Scan for the cell matching the given text and deliver its (x, y) coordinate at center. 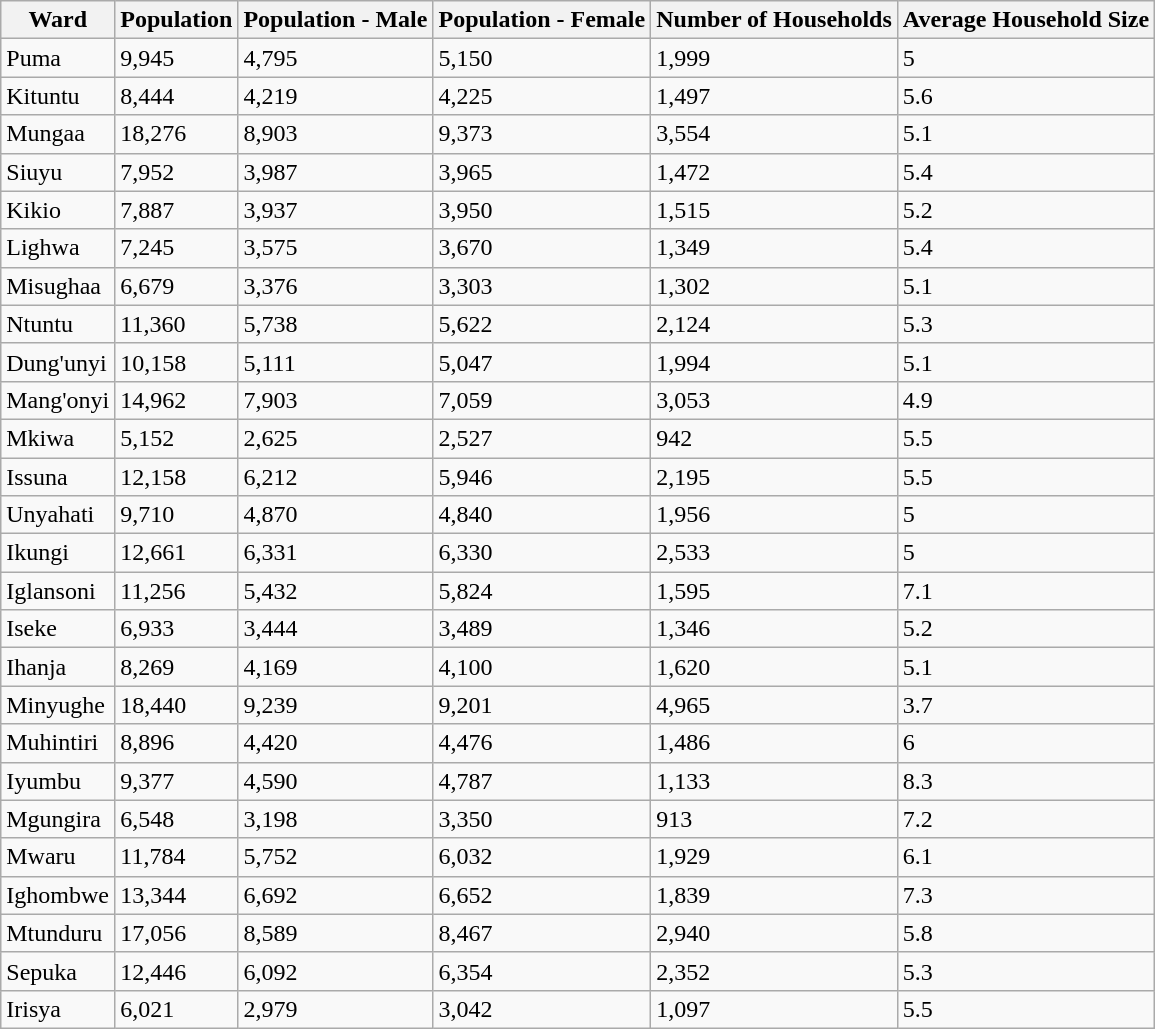
1,133 (774, 781)
3,042 (542, 1009)
4,795 (336, 58)
2,527 (542, 438)
6,679 (176, 286)
5,152 (176, 438)
5.8 (1026, 933)
8.3 (1026, 781)
Minyughe (58, 705)
7,952 (176, 172)
5,622 (542, 324)
8,589 (336, 933)
6,092 (336, 971)
3,489 (542, 629)
Mang'onyi (58, 400)
1,486 (774, 743)
3,554 (774, 134)
Siuyu (58, 172)
5,432 (336, 591)
6,692 (336, 895)
9,373 (542, 134)
8,444 (176, 96)
3,053 (774, 400)
1,999 (774, 58)
Ighombwe (58, 895)
17,056 (176, 933)
Mkiwa (58, 438)
13,344 (176, 895)
Ikungi (58, 553)
6,330 (542, 553)
1,929 (774, 857)
2,625 (336, 438)
Average Household Size (1026, 20)
Lighwa (58, 248)
3,198 (336, 819)
4.9 (1026, 400)
3,670 (542, 248)
7,903 (336, 400)
11,784 (176, 857)
7.2 (1026, 819)
8,896 (176, 743)
Mungaa (58, 134)
6,021 (176, 1009)
Issuna (58, 477)
Number of Households (774, 20)
1,346 (774, 629)
6,652 (542, 895)
5,150 (542, 58)
2,195 (774, 477)
7,245 (176, 248)
5,047 (542, 362)
Population (176, 20)
4,870 (336, 515)
4,225 (542, 96)
7.1 (1026, 591)
3,350 (542, 819)
9,710 (176, 515)
Kikio (58, 210)
4,840 (542, 515)
1,302 (774, 286)
2,352 (774, 971)
Kituntu (58, 96)
Iseke (58, 629)
9,201 (542, 705)
942 (774, 438)
Sepuka (58, 971)
6,331 (336, 553)
3,444 (336, 629)
5,946 (542, 477)
3,965 (542, 172)
3,987 (336, 172)
Mtunduru (58, 933)
14,962 (176, 400)
6 (1026, 743)
7,059 (542, 400)
2,533 (774, 553)
Mgungira (58, 819)
913 (774, 819)
Ward (58, 20)
1,839 (774, 895)
5,752 (336, 857)
8,903 (336, 134)
4,219 (336, 96)
Ntuntu (58, 324)
11,360 (176, 324)
2,940 (774, 933)
Population - Female (542, 20)
5,111 (336, 362)
Misughaa (58, 286)
4,787 (542, 781)
Population - Male (336, 20)
9,239 (336, 705)
12,446 (176, 971)
2,979 (336, 1009)
1,620 (774, 667)
5,824 (542, 591)
Iglansoni (58, 591)
3.7 (1026, 705)
Unyahati (58, 515)
3,376 (336, 286)
6,212 (336, 477)
9,945 (176, 58)
Iyumbu (58, 781)
Irisya (58, 1009)
1,349 (774, 248)
9,377 (176, 781)
1,472 (774, 172)
4,169 (336, 667)
5.6 (1026, 96)
4,100 (542, 667)
2,124 (774, 324)
6,548 (176, 819)
8,467 (542, 933)
1,595 (774, 591)
18,276 (176, 134)
11,256 (176, 591)
1,956 (774, 515)
6,354 (542, 971)
3,575 (336, 248)
Puma (58, 58)
1,097 (774, 1009)
5,738 (336, 324)
4,476 (542, 743)
Mwaru (58, 857)
18,440 (176, 705)
6,032 (542, 857)
Ihanja (58, 667)
3,303 (542, 286)
7,887 (176, 210)
12,158 (176, 477)
10,158 (176, 362)
6,933 (176, 629)
1,994 (774, 362)
4,590 (336, 781)
Muhintiri (58, 743)
3,937 (336, 210)
7.3 (1026, 895)
3,950 (542, 210)
6.1 (1026, 857)
Dung'unyi (58, 362)
1,515 (774, 210)
12,661 (176, 553)
8,269 (176, 667)
4,965 (774, 705)
4,420 (336, 743)
1,497 (774, 96)
